For the text-containing cell, return its midpoint in (X, Y) coordinate format. 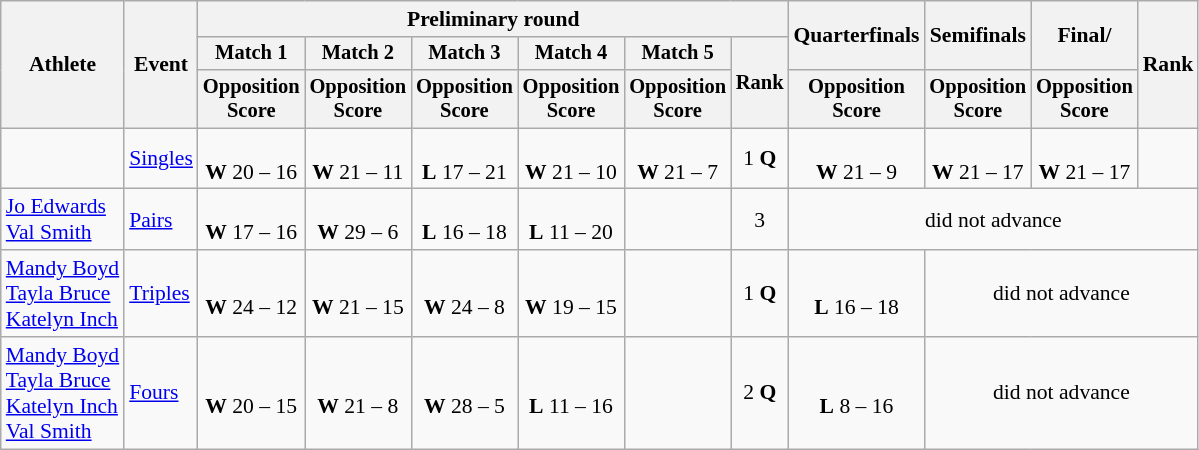
W 28 – 5 (464, 393)
Match 4 (572, 54)
W 21 – 8 (358, 393)
Final/ (1084, 36)
L 17 – 21 (464, 158)
Match 5 (678, 54)
W 17 – 16 (252, 220)
W 21 – 9 (856, 158)
W 29 – 6 (358, 220)
Athlete (62, 64)
W 21 – 10 (572, 158)
W 21 – 11 (358, 158)
Fours (161, 393)
Singles (161, 158)
Triples (161, 294)
Mandy BoydTayla BruceKatelyn Inch (62, 294)
W 24 – 8 (464, 294)
Match 1 (252, 54)
Mandy BoydTayla BruceKatelyn InchVal Smith (62, 393)
W 20 – 15 (252, 393)
W 21 – 7 (678, 158)
W 24 – 12 (252, 294)
L 11 – 16 (572, 393)
Pairs (161, 220)
L 11 – 20 (572, 220)
Match 2 (358, 54)
L 8 – 16 (856, 393)
Jo EdwardsVal Smith (62, 220)
2 Q (760, 393)
W 21 – 15 (358, 294)
Match 3 (464, 54)
W 19 – 15 (572, 294)
Event (161, 64)
Quarterfinals (856, 36)
Preliminary round (494, 19)
Semifinals (978, 36)
3 (760, 220)
W 20 – 16 (252, 158)
